Return the [x, y] coordinate for the center point of the cell that contains the specified text.  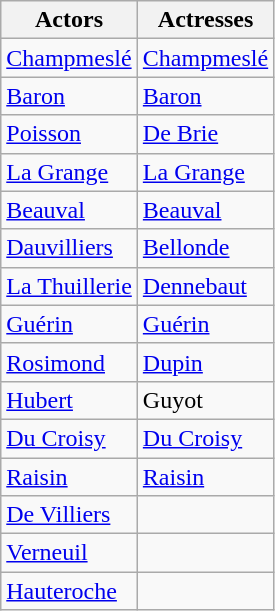
De Brie [206, 134]
La Thuillerie [70, 286]
Dauvilliers [70, 248]
Dennebaut [206, 286]
Actors [70, 20]
Hubert [70, 400]
Guyot [206, 400]
Rosimond [70, 362]
Hauteroche [70, 591]
De Villiers [70, 515]
Verneuil [70, 553]
Dupin [206, 362]
Actresses [206, 20]
Bellonde [206, 248]
Poisson [70, 134]
